Determine the [x, y] coordinate at the center of the cell enclosing the given text.  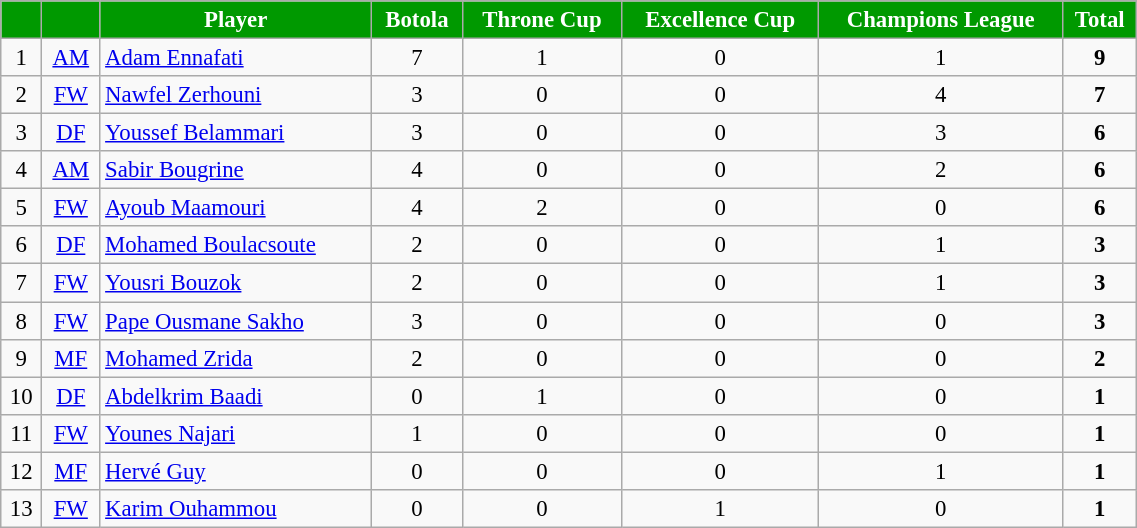
Pape Ousmane Sakho [236, 321]
Karim Ouhammou [236, 509]
Yousri Bouzok [236, 283]
Excellence Cup [720, 20]
Mohamed Zrida [236, 358]
Mohamed Boulacsoute [236, 245]
12 [22, 471]
13 [22, 509]
Youssef Belammari [236, 133]
Ayoub Maamouri [236, 208]
Sabir Bougrine [236, 170]
Younes Najari [236, 433]
Throne Cup [542, 20]
11 [22, 433]
Hervé Guy [236, 471]
Adam Ennafati [236, 58]
5 [22, 208]
Botola [418, 20]
Abdelkrim Baadi [236, 396]
Player [236, 20]
10 [22, 396]
8 [22, 321]
Champions League [941, 20]
Nawfel Zerhouni [236, 95]
Total [1100, 20]
